Extract the [x, y] coordinate from the center of the cell holding the provided text.  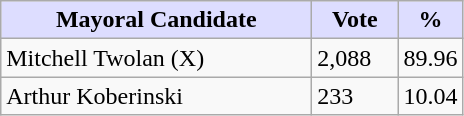
% [430, 20]
Arthur Koberinski [156, 96]
Vote [355, 20]
2,088 [355, 58]
10.04 [430, 96]
233 [355, 96]
Mayoral Candidate [156, 20]
Mitchell Twolan (X) [156, 58]
89.96 [430, 58]
